Find where the given text appears and provide that cell's center as (x, y) coordinate. 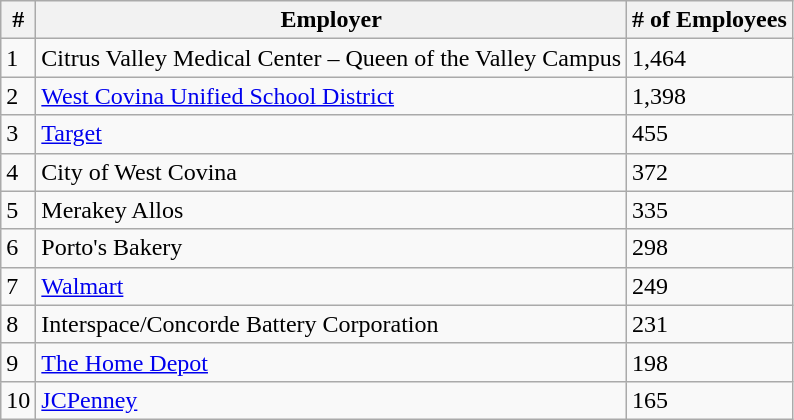
Porto's Bakery (332, 248)
Employer (332, 20)
Walmart (332, 286)
2 (18, 96)
7 (18, 286)
City of West Covina (332, 172)
Target (332, 134)
1 (18, 58)
6 (18, 248)
165 (710, 400)
298 (710, 248)
249 (710, 286)
Interspace/Concorde Battery Corporation (332, 324)
231 (710, 324)
455 (710, 134)
JCPenney (332, 400)
335 (710, 210)
# (18, 20)
Merakey Allos (332, 210)
9 (18, 362)
The Home Depot (332, 362)
198 (710, 362)
Citrus Valley Medical Center – Queen of the Valley Campus (332, 58)
1,464 (710, 58)
West Covina Unified School District (332, 96)
4 (18, 172)
5 (18, 210)
# of Employees (710, 20)
372 (710, 172)
1,398 (710, 96)
3 (18, 134)
10 (18, 400)
8 (18, 324)
